Pinpoint the cell where the given text exists, returning its (x, y) midpoint coordinate. 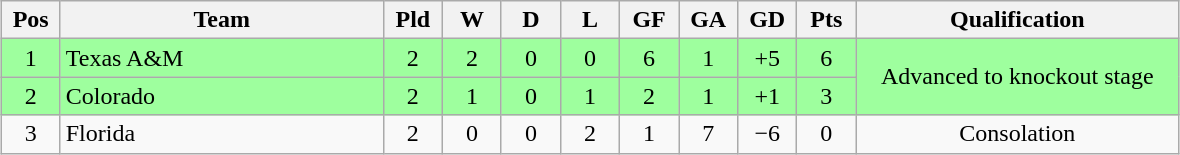
GA (708, 20)
7 (708, 134)
Texas A&M (222, 58)
L (590, 20)
D (530, 20)
−6 (768, 134)
Consolation (1018, 134)
GD (768, 20)
+1 (768, 96)
Advanced to knockout stage (1018, 77)
Pts (826, 20)
Florida (222, 134)
Qualification (1018, 20)
Pos (30, 20)
GF (650, 20)
Colorado (222, 96)
Pld (412, 20)
W (472, 20)
+5 (768, 58)
Team (222, 20)
